Return [x, y] of the center of cell containing provided text 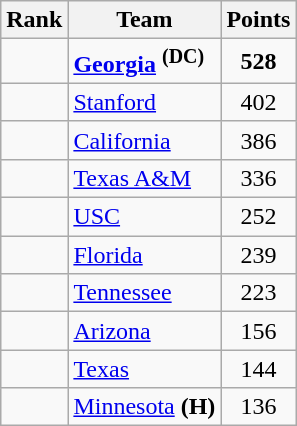
Arizona [144, 331]
402 [258, 102]
California [144, 140]
144 [258, 369]
223 [258, 293]
Tennessee [144, 293]
Texas [144, 369]
156 [258, 331]
Stanford [144, 102]
Points [258, 20]
Team [144, 20]
239 [258, 255]
528 [258, 62]
Georgia (DC) [144, 62]
Texas A&M [144, 178]
336 [258, 178]
Florida [144, 255]
Minnesota (H) [144, 407]
252 [258, 217]
Rank [34, 20]
136 [258, 407]
USC [144, 217]
386 [258, 140]
